Return the [X, Y] coordinate for the center point of the cell that contains the specified text.  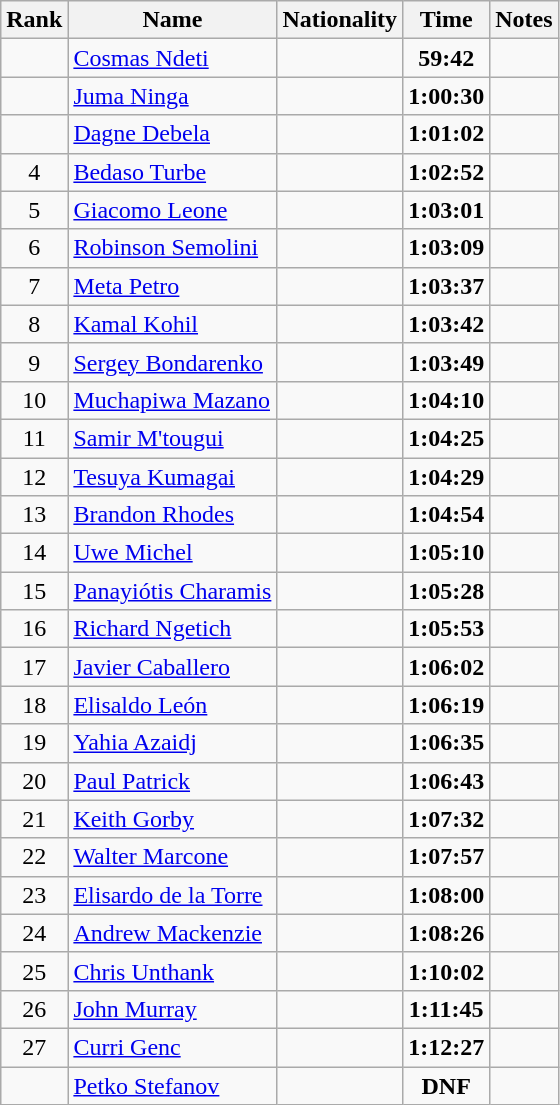
1:03:42 [446, 324]
1:03:09 [446, 248]
Meta Petro [172, 286]
Brandon Rhodes [172, 515]
6 [34, 248]
Panayiótis Charamis [172, 591]
Curri Genc [172, 1047]
9 [34, 362]
1:08:00 [446, 895]
1:10:02 [446, 971]
5 [34, 210]
Yahia Azaidj [172, 743]
Juma Ninga [172, 96]
Time [446, 20]
18 [34, 705]
1:07:32 [446, 819]
1:06:35 [446, 743]
1:11:45 [446, 1009]
Chris Unthank [172, 971]
Dagne Debela [172, 134]
1:05:53 [446, 629]
Petko Stefanov [172, 1085]
1:06:43 [446, 781]
1:04:10 [446, 400]
Samir M'tougui [172, 438]
11 [34, 438]
1:07:57 [446, 857]
1:03:37 [446, 286]
1:02:52 [446, 172]
1:06:19 [446, 705]
Elisardo de la Torre [172, 895]
1:03:49 [446, 362]
1:01:02 [446, 134]
Paul Patrick [172, 781]
1:04:29 [446, 477]
1:03:01 [446, 210]
Nationality [340, 20]
1:05:10 [446, 553]
17 [34, 667]
DNF [446, 1085]
1:05:28 [446, 591]
Elisaldo León [172, 705]
27 [34, 1047]
Name [172, 20]
1:12:27 [446, 1047]
20 [34, 781]
14 [34, 553]
Robinson Semolini [172, 248]
Andrew Mackenzie [172, 933]
Notes [524, 20]
Giacomo Leone [172, 210]
23 [34, 895]
Kamal Kohil [172, 324]
15 [34, 591]
12 [34, 477]
Bedaso Turbe [172, 172]
4 [34, 172]
7 [34, 286]
59:42 [446, 58]
24 [34, 933]
Keith Gorby [172, 819]
10 [34, 400]
22 [34, 857]
16 [34, 629]
Uwe Michel [172, 553]
13 [34, 515]
26 [34, 1009]
8 [34, 324]
Sergey Bondarenko [172, 362]
19 [34, 743]
1:04:54 [446, 515]
1:06:02 [446, 667]
Tesuya Kumagai [172, 477]
21 [34, 819]
25 [34, 971]
1:08:26 [446, 933]
1:00:30 [446, 96]
1:04:25 [446, 438]
Richard Ngetich [172, 629]
Muchapiwa Mazano [172, 400]
Walter Marcone [172, 857]
John Murray [172, 1009]
Cosmas Ndeti [172, 58]
Rank [34, 20]
Javier Caballero [172, 667]
